From the cell containing the given text, extract its center point as [x, y] coordinate. 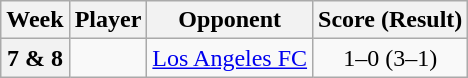
Los Angeles FC [230, 58]
Score (Result) [390, 20]
7 & 8 [35, 58]
Opponent [230, 20]
Week [35, 20]
Player [108, 20]
1–0 (3–1) [390, 58]
